Determine the [X, Y] coordinate at the center of the cell enclosing the given text.  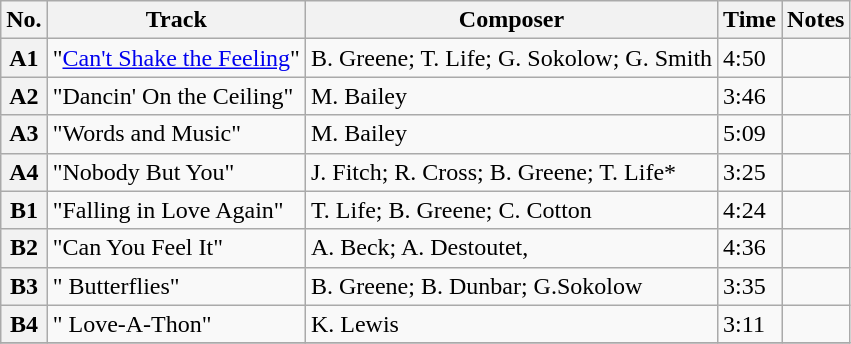
A3 [24, 134]
B3 [24, 286]
"Nobody But You" [176, 172]
3:11 [750, 324]
3:46 [750, 96]
3:25 [750, 172]
B4 [24, 324]
"Falling in Love Again" [176, 210]
K. Lewis [511, 324]
A2 [24, 96]
Notes [816, 20]
T. Life; B. Greene; C. Cotton [511, 210]
4:24 [750, 210]
4:36 [750, 248]
" Love-A-Thon" [176, 324]
Time [750, 20]
J. Fitch; R. Cross; B. Greene; T. Life* [511, 172]
" Butterflies" [176, 286]
Composer [511, 20]
B. Greene; B. Dunbar; G.Sokolow [511, 286]
No. [24, 20]
"Can't Shake the Feeling" [176, 58]
B2 [24, 248]
"Words and Music" [176, 134]
Track [176, 20]
3:35 [750, 286]
A. Beck; A. Destoutet, [511, 248]
A1 [24, 58]
A4 [24, 172]
B. Greene; T. Life; G. Sokolow; G. Smith [511, 58]
"Can You Feel It" [176, 248]
B1 [24, 210]
"Dancin' On the Ceiling" [176, 96]
5:09 [750, 134]
4:50 [750, 58]
